From the cell containing the given text, extract its center point as (x, y) coordinate. 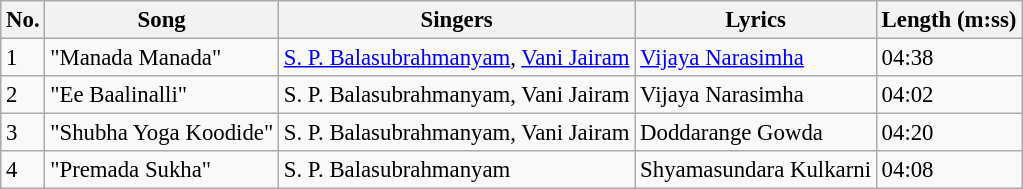
1 (23, 58)
Shyamasundara Kulkarni (756, 170)
Lyrics (756, 20)
"Premada Sukha" (162, 170)
"Ee Baalinalli" (162, 95)
3 (23, 133)
Singers (456, 20)
04:02 (948, 95)
"Shubha Yoga Koodide" (162, 133)
04:20 (948, 133)
No. (23, 20)
04:38 (948, 58)
Length (m:ss) (948, 20)
S. P. Balasubrahmanyam (456, 170)
Doddarange Gowda (756, 133)
04:08 (948, 170)
Song (162, 20)
2 (23, 95)
4 (23, 170)
"Manada Manada" (162, 58)
